Scan for the cell matching the given text and deliver its [x, y] coordinate at center. 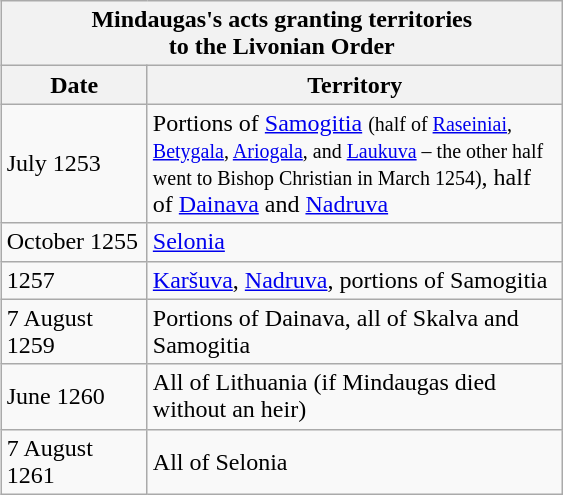
July 1253 [74, 164]
October 1255 [74, 242]
June 1260 [74, 396]
7 August 1259 [74, 332]
All of Lithuania (if Mindaugas died without an heir) [354, 396]
Territory [354, 85]
Karšuva, Nadruva, portions of Samogitia [354, 280]
Date [74, 85]
All of Selonia [354, 462]
1257 [74, 280]
Selonia [354, 242]
Mindaugas's acts granting territoriesto the Livonian Order [282, 34]
Portions of Dainava, all of Skalva and Samogitia [354, 332]
7 August 1261 [74, 462]
